For the text-containing cell, return its midpoint in [X, Y] coordinate format. 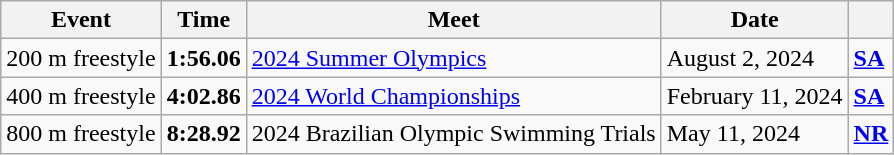
400 m freestyle [81, 96]
800 m freestyle [81, 134]
NR [871, 134]
2024 Summer Olympics [454, 58]
Event [81, 20]
Time [204, 20]
4:02.86 [204, 96]
1:56.06 [204, 58]
2024 World Championships [454, 96]
August 2, 2024 [754, 58]
February 11, 2024 [754, 96]
Date [754, 20]
Meet [454, 20]
2024 Brazilian Olympic Swimming Trials [454, 134]
May 11, 2024 [754, 134]
200 m freestyle [81, 58]
8:28.92 [204, 134]
